Return [X, Y] of the center of cell containing provided text 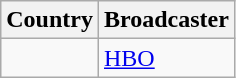
HBO [166, 58]
Broadcaster [166, 20]
Country [50, 20]
